Return the (x, y) coordinate for the center point of the cell that contains the specified text.  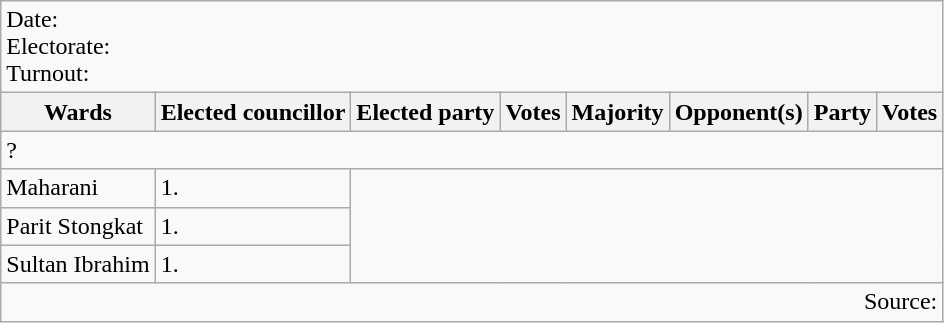
? (472, 150)
Parit Stongkat (78, 226)
Date: Electorate: Turnout: (472, 47)
Source: (472, 302)
Majority (618, 112)
Sultan Ibrahim (78, 264)
Wards (78, 112)
Elected councillor (253, 112)
Opponent(s) (738, 112)
Maharani (78, 188)
Party (842, 112)
Elected party (426, 112)
